Detect which cell encompasses the target text, then output its (x, y) center coordinate. 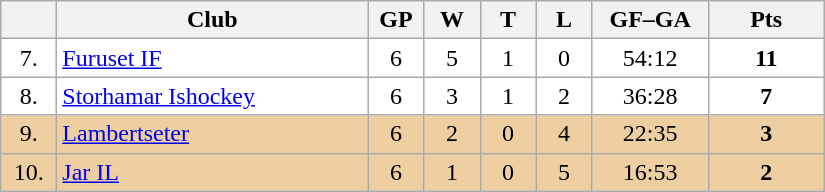
Pts (766, 20)
4 (564, 134)
9. (29, 134)
Furuset IF (212, 58)
Club (212, 20)
54:12 (650, 58)
36:28 (650, 96)
Lambertseter (212, 134)
W (452, 20)
10. (29, 172)
16:53 (650, 172)
GP (396, 20)
8. (29, 96)
L (564, 20)
GF–GA (650, 20)
11 (766, 58)
Jar IL (212, 172)
22:35 (650, 134)
7. (29, 58)
7 (766, 96)
Storhamar Ishockey (212, 96)
T (508, 20)
